Locate the cell with the specified text and output its (x, y) center coordinate. 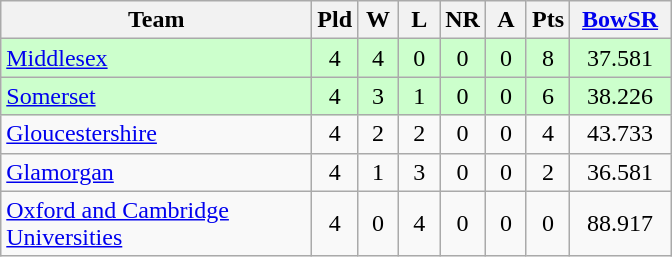
38.226 (620, 96)
Middlesex (156, 58)
Gloucestershire (156, 134)
BowSR (620, 20)
A (506, 20)
W (378, 20)
8 (548, 58)
88.917 (620, 224)
Oxford and Cambridge Universities (156, 224)
Pts (548, 20)
6 (548, 96)
37.581 (620, 58)
43.733 (620, 134)
Somerset (156, 96)
NR (463, 20)
Team (156, 20)
36.581 (620, 172)
L (420, 20)
Pld (335, 20)
Glamorgan (156, 172)
